Search for the cell housing the specified text and yield its [x, y] center coordinate. 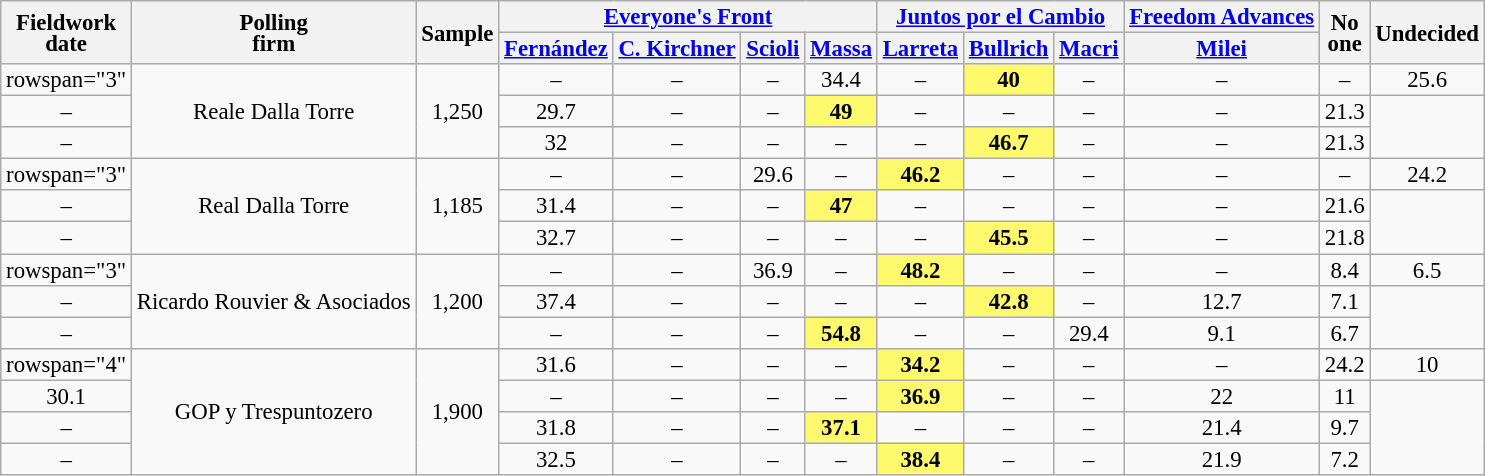
40 [1008, 80]
Pollingfirm [274, 32]
Scioli [773, 49]
Massa [842, 49]
32 [556, 143]
21.6 [1344, 206]
46.7 [1008, 143]
Reale Dalla Torre [274, 112]
1,900 [458, 411]
37.4 [556, 301]
Macri [1089, 49]
8.4 [1344, 270]
6.7 [1344, 333]
34.2 [920, 364]
Everyone's Front [688, 17]
GOP y Trespuntozero [274, 411]
38.4 [920, 459]
6.5 [1427, 270]
29.6 [773, 175]
Milei [1222, 49]
25.6 [1427, 80]
Freedom Advances [1222, 17]
46.2 [920, 175]
rowspan="4" [66, 364]
21.8 [1344, 238]
Juntos por el Cambio [1000, 17]
31.6 [556, 364]
1,185 [458, 206]
32.7 [556, 238]
Fernández [556, 49]
30.1 [66, 396]
37.1 [842, 428]
31.8 [556, 428]
31.4 [556, 206]
1,200 [458, 302]
9.1 [1222, 333]
12.7 [1222, 301]
34.4 [842, 80]
29.4 [1089, 333]
Noone [1344, 32]
Sample [458, 32]
Bullrich [1008, 49]
29.7 [556, 112]
Larreta [920, 49]
32.5 [556, 459]
21.4 [1222, 428]
9.7 [1344, 428]
47 [842, 206]
42.8 [1008, 301]
49 [842, 112]
7.1 [1344, 301]
10 [1427, 364]
7.2 [1344, 459]
54.8 [842, 333]
C. Kirchner [677, 49]
11 [1344, 396]
Ricardo Rouvier & Asociados [274, 302]
22 [1222, 396]
Undecided [1427, 32]
48.2 [920, 270]
21.9 [1222, 459]
1,250 [458, 112]
45.5 [1008, 238]
Fieldworkdate [66, 32]
Real Dalla Torre [274, 206]
